Locate the cell with the specified text and output its [x, y] center coordinate. 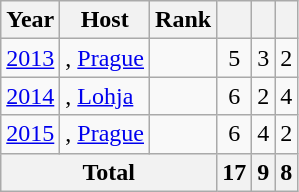
17 [234, 172]
Year [30, 20]
5 [234, 58]
2015 [30, 134]
, Lohja [105, 96]
2014 [30, 96]
Total [109, 172]
8 [286, 172]
3 [264, 58]
2013 [30, 58]
9 [264, 172]
Host [105, 20]
Rank [184, 20]
